Identify which cell holds the provided text, then report its [x, y] central coordinate. 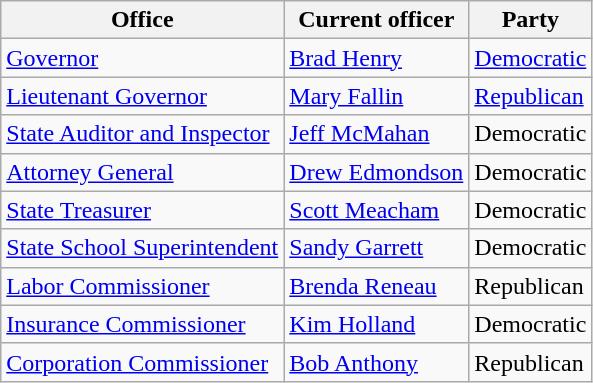
Attorney General [142, 172]
Party [530, 20]
Brad Henry [376, 58]
State School Superintendent [142, 248]
Drew Edmondson [376, 172]
Mary Fallin [376, 96]
State Treasurer [142, 210]
Lieutenant Governor [142, 96]
Brenda Reneau [376, 286]
Jeff McMahan [376, 134]
Scott Meacham [376, 210]
Corporation Commissioner [142, 362]
Sandy Garrett [376, 248]
Kim Holland [376, 324]
State Auditor and Inspector [142, 134]
Current officer [376, 20]
Office [142, 20]
Bob Anthony [376, 362]
Insurance Commissioner [142, 324]
Governor [142, 58]
Labor Commissioner [142, 286]
